From the cell containing the given text, extract its center point as (x, y) coordinate. 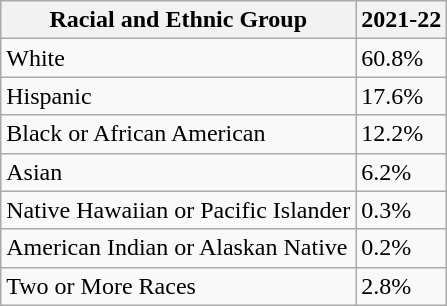
0.2% (402, 248)
17.6% (402, 96)
0.3% (402, 210)
American Indian or Alaskan Native (178, 248)
12.2% (402, 134)
Asian (178, 172)
White (178, 58)
6.2% (402, 172)
60.8% (402, 58)
2.8% (402, 286)
Native Hawaiian or Pacific Islander (178, 210)
Black or African American (178, 134)
Two or More Races (178, 286)
2021-22 (402, 20)
Hispanic (178, 96)
Racial and Ethnic Group (178, 20)
